Output the (x, y) coordinate of the center of the cell containing the given text.  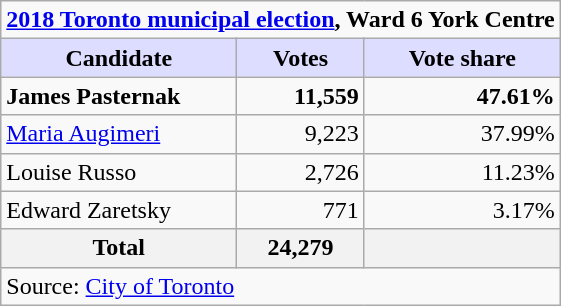
3.17% (462, 210)
24,279 (301, 248)
Total (119, 248)
Louise Russo (119, 172)
Candidate (119, 58)
2,726 (301, 172)
771 (301, 210)
9,223 (301, 134)
37.99% (462, 134)
2018 Toronto municipal election, Ward 6 York Centre (281, 20)
Votes (301, 58)
Vote share (462, 58)
Source: City of Toronto (281, 286)
Edward Zaretsky (119, 210)
Maria Augimeri (119, 134)
James Pasternak (119, 96)
11,559 (301, 96)
47.61% (462, 96)
11.23% (462, 172)
